Locate the cell with the specified text and output its (x, y) center coordinate. 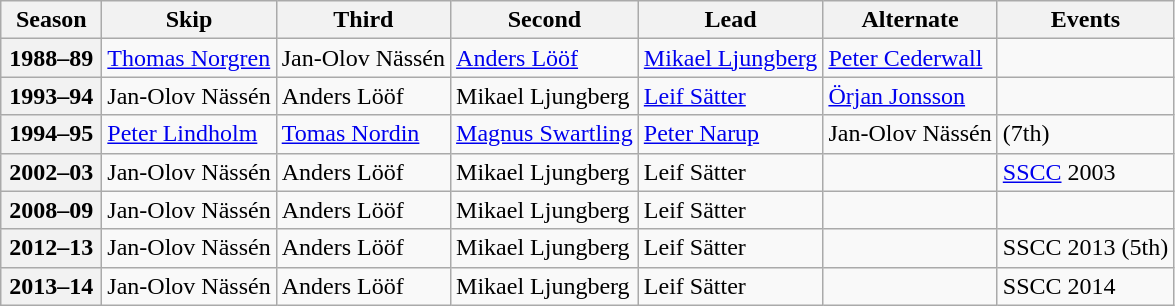
Peter Lindholm (189, 134)
Peter Narup (730, 134)
2002–03 (52, 172)
Magnus Swartling (545, 134)
Thomas Norgren (189, 58)
Third (363, 20)
(7th) (1085, 134)
1988–89 (52, 58)
Örjan Jonsson (910, 96)
Skip (189, 20)
Events (1085, 20)
1994–95 (52, 134)
Lead (730, 20)
Second (545, 20)
2012–13 (52, 248)
Peter Cederwall (910, 58)
SSCC 2003 (1085, 172)
Season (52, 20)
Alternate (910, 20)
SSCC 2014 (1085, 286)
2008–09 (52, 210)
1993–94 (52, 96)
2013–14 (52, 286)
SSCC 2013 (5th) (1085, 248)
Tomas Nordin (363, 134)
